Extract the [X, Y] coordinate from the center of the cell holding the provided text.  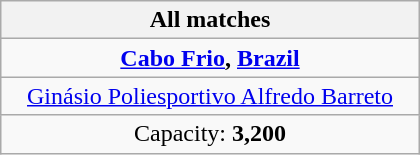
Ginásio Poliesportivo Alfredo Barreto [210, 96]
Capacity: 3,200 [210, 134]
Cabo Frio, Brazil [210, 58]
All matches [210, 20]
